Capture the cell that displays the provided text and extract its [X, Y] central coordinate. 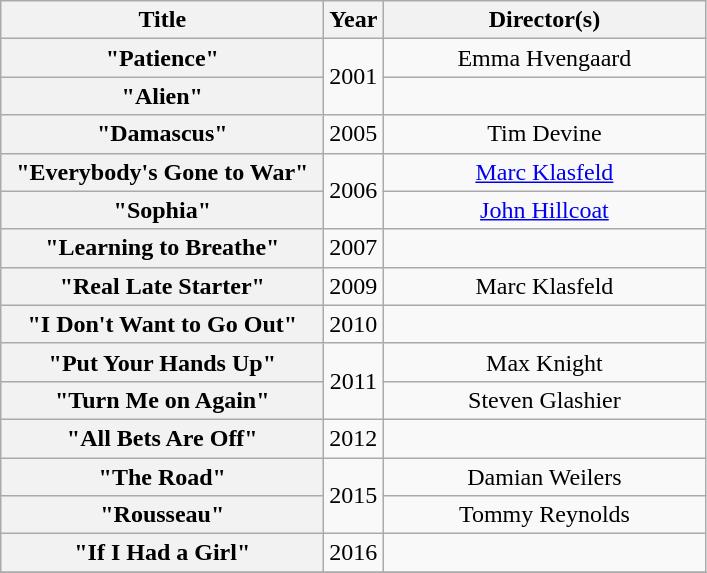
2015 [354, 496]
2001 [354, 77]
Year [354, 20]
2012 [354, 438]
"Put Your Hands Up" [162, 362]
Max Knight [544, 362]
"Alien" [162, 96]
Emma Hvengaard [544, 58]
"Patience" [162, 58]
"If I Had a Girl" [162, 553]
"Turn Me on Again" [162, 400]
Tommy Reynolds [544, 515]
"Learning to Breathe" [162, 248]
"Damascus" [162, 134]
2006 [354, 191]
John Hillcoat [544, 210]
"All Bets Are Off" [162, 438]
"Everybody's Gone to War" [162, 172]
2011 [354, 381]
"Real Late Starter" [162, 286]
Damian Weilers [544, 477]
2007 [354, 248]
2005 [354, 134]
2010 [354, 324]
Title [162, 20]
Director(s) [544, 20]
Tim Devine [544, 134]
"Rousseau" [162, 515]
"Sophia" [162, 210]
"I Don't Want to Go Out" [162, 324]
2009 [354, 286]
"The Road" [162, 477]
2016 [354, 553]
Steven Glashier [544, 400]
